Pinpoint the cell where the given text exists, returning its [x, y] midpoint coordinate. 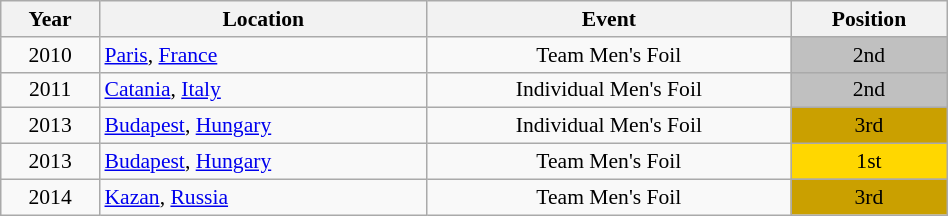
Event [609, 19]
2010 [50, 55]
Year [50, 19]
Kazan, Russia [263, 197]
Location [263, 19]
Catania, Italy [263, 90]
Paris, France [263, 55]
1st [870, 162]
2014 [50, 197]
2011 [50, 90]
Position [870, 19]
